Find where the given text appears and provide that cell's center as [x, y] coordinate. 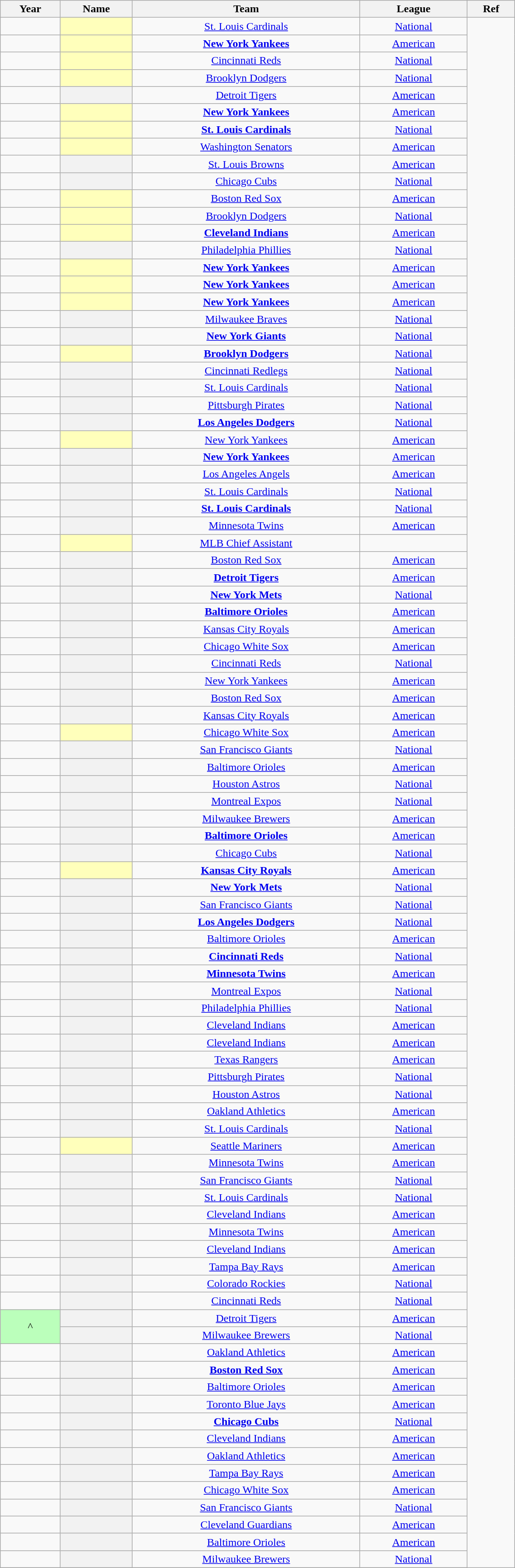
League [414, 9]
Texas Rangers [246, 1060]
^ [30, 1327]
Cincinnati Redlegs [246, 371]
Seattle Mariners [246, 1146]
Year [30, 9]
MLB Chief Assistant [246, 543]
Washington Senators [246, 147]
Los Angeles Angels [246, 474]
Team [246, 9]
New York Giants [246, 336]
St. Louis Browns [246, 164]
Milwaukee Braves [246, 319]
Cleveland Guardians [246, 1525]
Toronto Blue Jays [246, 1404]
Ref [491, 9]
Name [96, 9]
Colorado Rockies [246, 1283]
